Capture the cell that displays the provided text and extract its (X, Y) central coordinate. 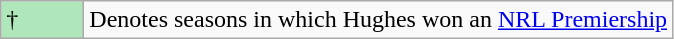
Denotes seasons in which Hughes won an NRL Premiership (378, 20)
† (42, 20)
